Locate the cell with the specified text and output its (X, Y) center coordinate. 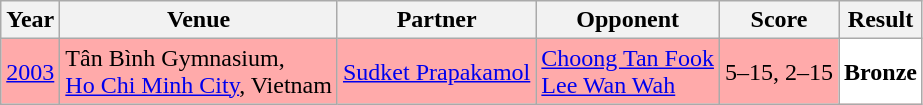
Year (30, 20)
2003 (30, 72)
Result (881, 20)
Sudket Prapakamol (436, 72)
5–15, 2–15 (778, 72)
Partner (436, 20)
Choong Tan Fook Lee Wan Wah (628, 72)
Tân Bình Gymnasium,Ho Chi Minh City, Vietnam (199, 72)
Opponent (628, 20)
Venue (199, 20)
Score (778, 20)
Bronze (881, 72)
